Detect which cell encompasses the target text, then output its [x, y] center coordinate. 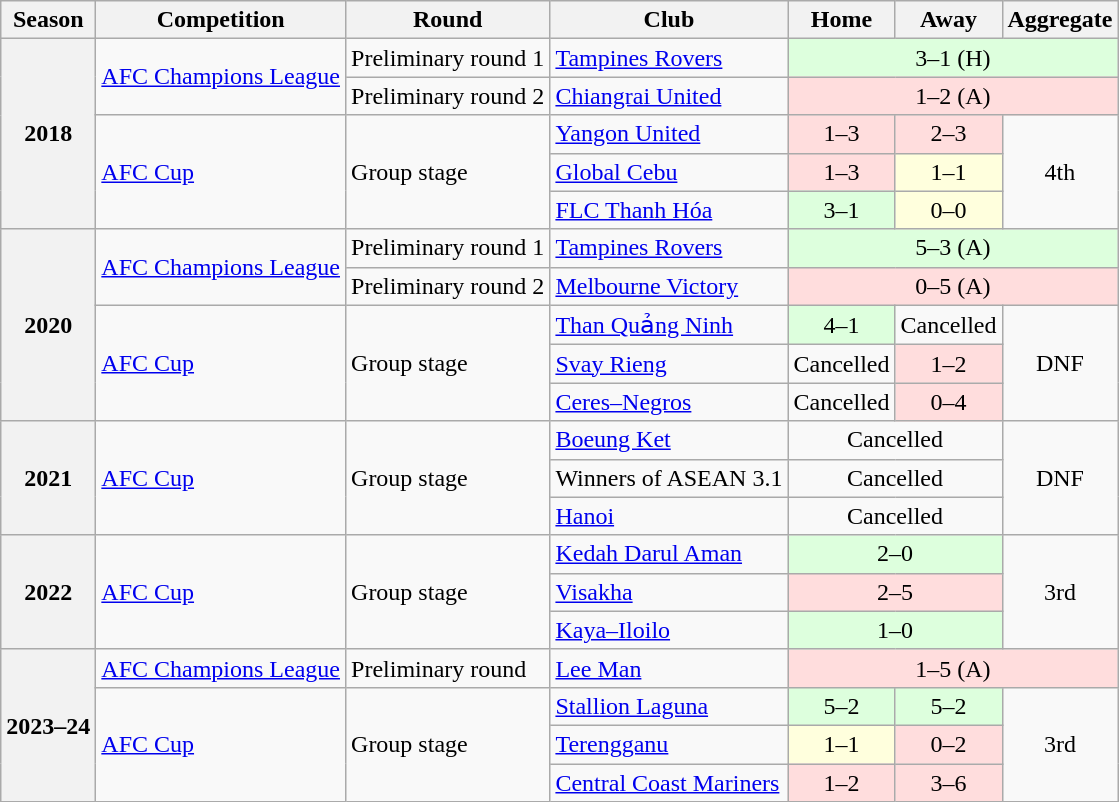
3–6 [948, 783]
Kedah Darul Aman [669, 554]
Club [669, 20]
Yangon United [669, 134]
Lee Man [669, 668]
0–0 [948, 210]
Global Cebu [669, 172]
1–2 (A) [953, 96]
2–0 [895, 554]
Chiangrai United [669, 96]
2022 [48, 592]
Terengganu [669, 744]
3–1 (H) [953, 58]
2023–24 [48, 725]
Melbourne Victory [669, 286]
Home [842, 20]
Preliminary round [448, 668]
Than Quảng Ninh [669, 325]
Central Coast Mariners [669, 783]
3–1 [842, 210]
2–5 [895, 592]
Kaya–Iloilo [669, 630]
Aggregate [1060, 20]
Competition [221, 20]
Round [448, 20]
Visakha [669, 592]
Winners of ASEAN 3.1 [669, 478]
2018 [48, 134]
Ceres–Negros [669, 402]
Away [948, 20]
4th [1060, 172]
1–5 (A) [953, 668]
2020 [48, 325]
1–0 [895, 630]
Svay Rieng [669, 364]
Boeung Ket [669, 440]
0–2 [948, 744]
2021 [48, 478]
Season [48, 20]
Stallion Laguna [669, 706]
FLC Thanh Hóa [669, 210]
2–3 [948, 134]
4–1 [842, 325]
0–5 (A) [953, 286]
Hanoi [669, 516]
0–4 [948, 402]
5–3 (A) [953, 248]
